Pinpoint the cell where the given text exists, returning its (X, Y) midpoint coordinate. 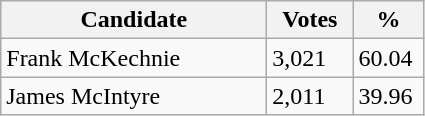
39.96 (388, 96)
2,011 (310, 96)
% (388, 20)
Candidate (134, 20)
60.04 (388, 58)
Frank McKechnie (134, 58)
James McIntyre (134, 96)
Votes (310, 20)
3,021 (310, 58)
